Scan for the cell matching the given text and deliver its (x, y) coordinate at center. 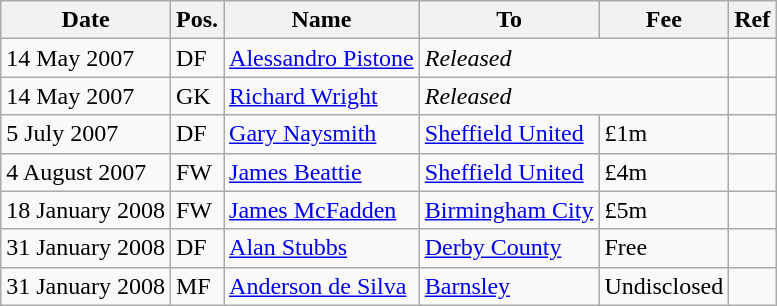
Date (86, 20)
GK (196, 96)
Birmingham City (509, 210)
Free (664, 248)
£1m (664, 134)
Undisclosed (664, 286)
Name (322, 20)
18 January 2008 (86, 210)
Ref (752, 20)
James Beattie (322, 172)
Anderson de Silva (322, 286)
MF (196, 286)
£5m (664, 210)
4 August 2007 (86, 172)
5 July 2007 (86, 134)
£4m (664, 172)
Alan Stubbs (322, 248)
Alessandro Pistone (322, 58)
Fee (664, 20)
James McFadden (322, 210)
Barnsley (509, 286)
Derby County (509, 248)
To (509, 20)
Richard Wright (322, 96)
Pos. (196, 20)
Gary Naysmith (322, 134)
